Identify which cell holds the provided text, then report its [x, y] central coordinate. 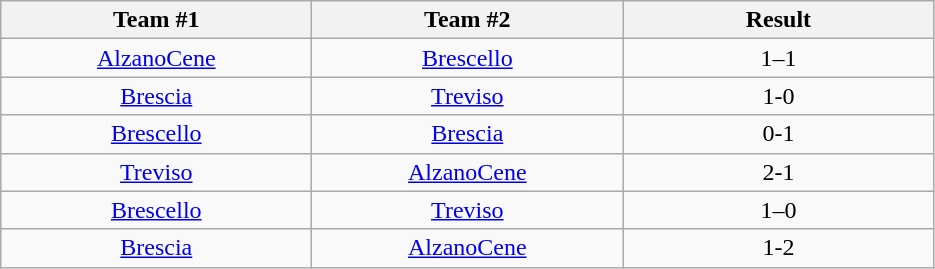
1–0 [778, 210]
1-2 [778, 248]
1–1 [778, 58]
0-1 [778, 134]
1-0 [778, 96]
2-1 [778, 172]
Team #1 [156, 20]
Team #2 [468, 20]
Result [778, 20]
